Provide the [X, Y] coordinate of the cell's center where the given text is located.  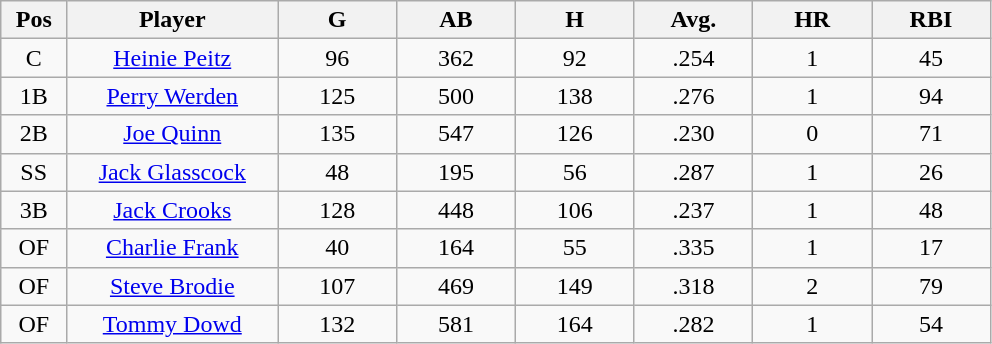
362 [456, 58]
2 [812, 286]
107 [338, 286]
149 [574, 286]
.287 [694, 172]
.335 [694, 248]
55 [574, 248]
71 [932, 134]
2B [34, 134]
132 [338, 324]
547 [456, 134]
135 [338, 134]
AB [456, 20]
RBI [932, 20]
Pos [34, 20]
Steve Brodie [172, 286]
106 [574, 210]
45 [932, 58]
195 [456, 172]
94 [932, 96]
40 [338, 248]
.282 [694, 324]
126 [574, 134]
56 [574, 172]
0 [812, 134]
54 [932, 324]
H [574, 20]
3B [34, 210]
1B [34, 96]
.276 [694, 96]
Perry Werden [172, 96]
Tommy Dowd [172, 324]
Jack Crooks [172, 210]
17 [932, 248]
500 [456, 96]
.230 [694, 134]
469 [456, 286]
SS [34, 172]
96 [338, 58]
.237 [694, 210]
Jack Glasscock [172, 172]
Heinie Peitz [172, 58]
Avg. [694, 20]
C [34, 58]
128 [338, 210]
92 [574, 58]
79 [932, 286]
125 [338, 96]
448 [456, 210]
138 [574, 96]
581 [456, 324]
Joe Quinn [172, 134]
.254 [694, 58]
Player [172, 20]
.318 [694, 286]
26 [932, 172]
G [338, 20]
HR [812, 20]
Charlie Frank [172, 248]
